Determine the (x, y) coordinate at the center of the cell enclosing the given text.  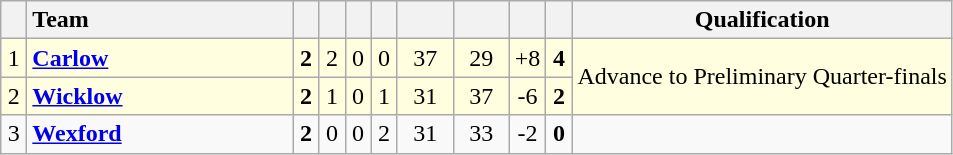
Wicklow (160, 96)
Team (160, 20)
Qualification (762, 20)
+8 (528, 58)
-6 (528, 96)
Wexford (160, 134)
3 (14, 134)
-2 (528, 134)
Carlow (160, 58)
4 (559, 58)
Advance to Preliminary Quarter-finals (762, 77)
29 (481, 58)
33 (481, 134)
